Provide the (x, y) coordinate of the cell's center where the given text is located.  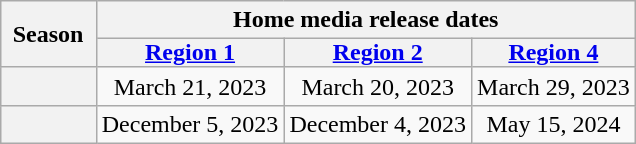
Season (48, 34)
Region 4 (554, 53)
March 21, 2023 (190, 86)
Region 2 (378, 53)
December 4, 2023 (378, 124)
Home media release dates (366, 20)
March 29, 2023 (554, 86)
March 20, 2023 (378, 86)
Region 1 (190, 53)
May 15, 2024 (554, 124)
December 5, 2023 (190, 124)
